Return the [x, y] coordinate for the center point of the cell that contains the specified text.  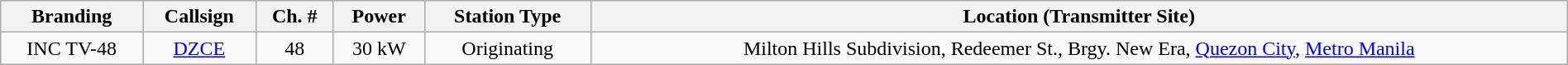
DZCE [199, 48]
Branding [72, 17]
Callsign [199, 17]
Station Type [508, 17]
INC TV-48 [72, 48]
Power [379, 17]
Location (Transmitter Site) [1078, 17]
48 [294, 48]
Ch. # [294, 17]
Originating [508, 48]
Milton Hills Subdivision, Redeemer St., Brgy. New Era, Quezon City, Metro Manila [1078, 48]
30 kW [379, 48]
